Search for the cell housing the specified text and yield its (x, y) center coordinate. 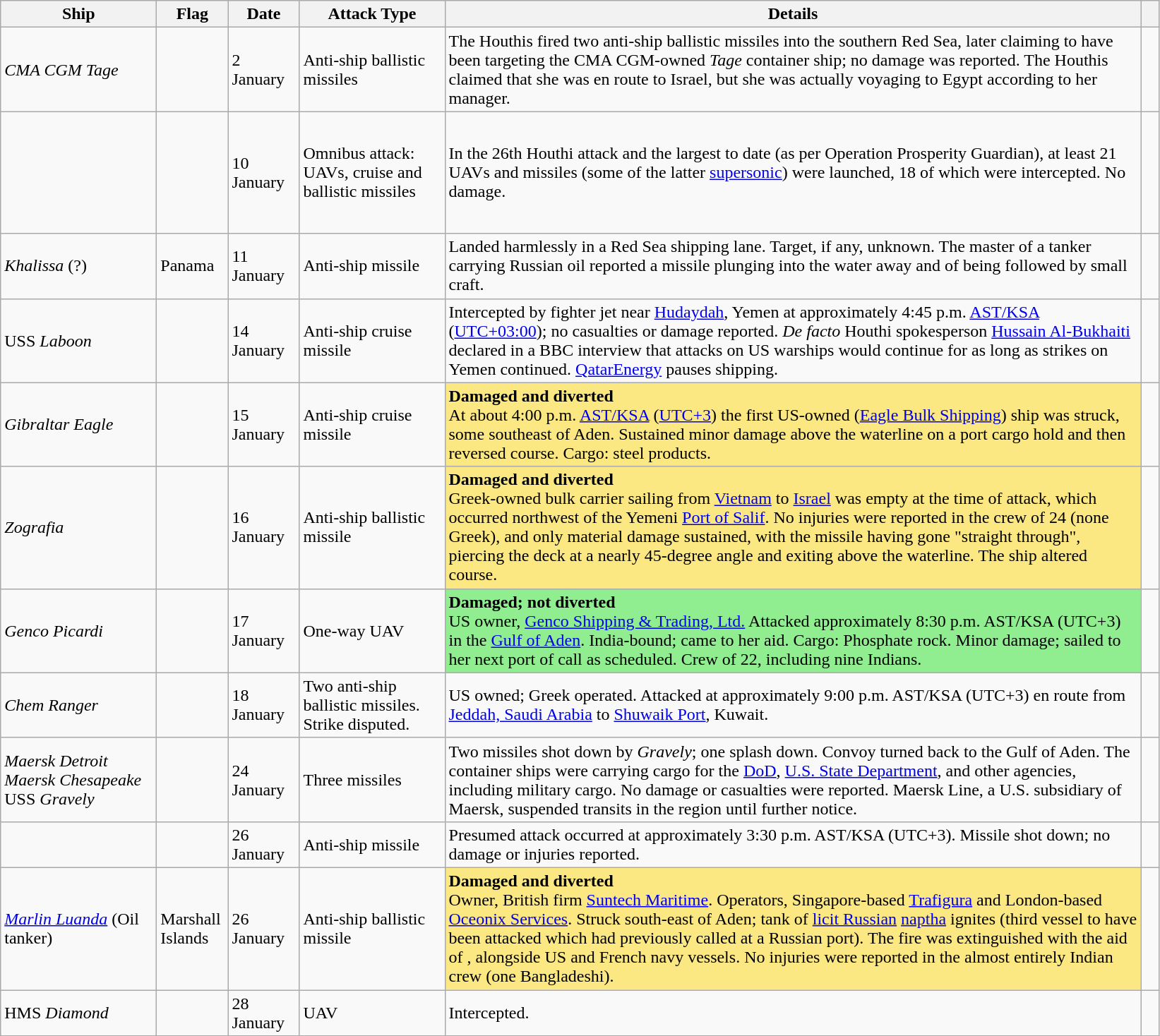
Genco Picardi (79, 631)
Attack Type (372, 14)
Details (793, 14)
Intercepted. (793, 1012)
Khalissa (?) (79, 266)
Gibraltar Eagle (79, 425)
USS Laboon (79, 340)
15 January (264, 425)
Flag (192, 14)
One-way UAV (372, 631)
2 January (264, 69)
Maersk Detroit Maersk Chesapeake USS Gravely (79, 779)
HMS Diamond (79, 1012)
28 January (264, 1012)
UAV (372, 1012)
Three missiles (372, 779)
Omnibus attack: UAVs, cruise and ballistic missiles (372, 172)
Presumed attack occurred at approximately 3:30 p.m. AST/KSA (UTC+3). Missile shot down; no damage or injuries reported. (793, 844)
Ship (79, 14)
CMA CGM Tage (79, 69)
Date (264, 14)
Marlin Luanda (Oil tanker) (79, 929)
18 January (264, 705)
US owned; Greek operated. Attacked at approximately 9:00 p.m. AST/KSA (UTC+3) en route from Jeddah, Saudi Arabia to Shuwaik Port, Kuwait. (793, 705)
14 January (264, 340)
Two anti-ship ballistic missiles. Strike disputed. (372, 705)
17 January (264, 631)
10 January (264, 172)
Marshall Islands (192, 929)
Zografia (79, 528)
24 January (264, 779)
11 January (264, 266)
16 January (264, 528)
Panama (192, 266)
Anti-ship ballistic missiles (372, 69)
Chem Ranger (79, 705)
